Provide the [X, Y] coordinate of the cell's center where the given text is located.  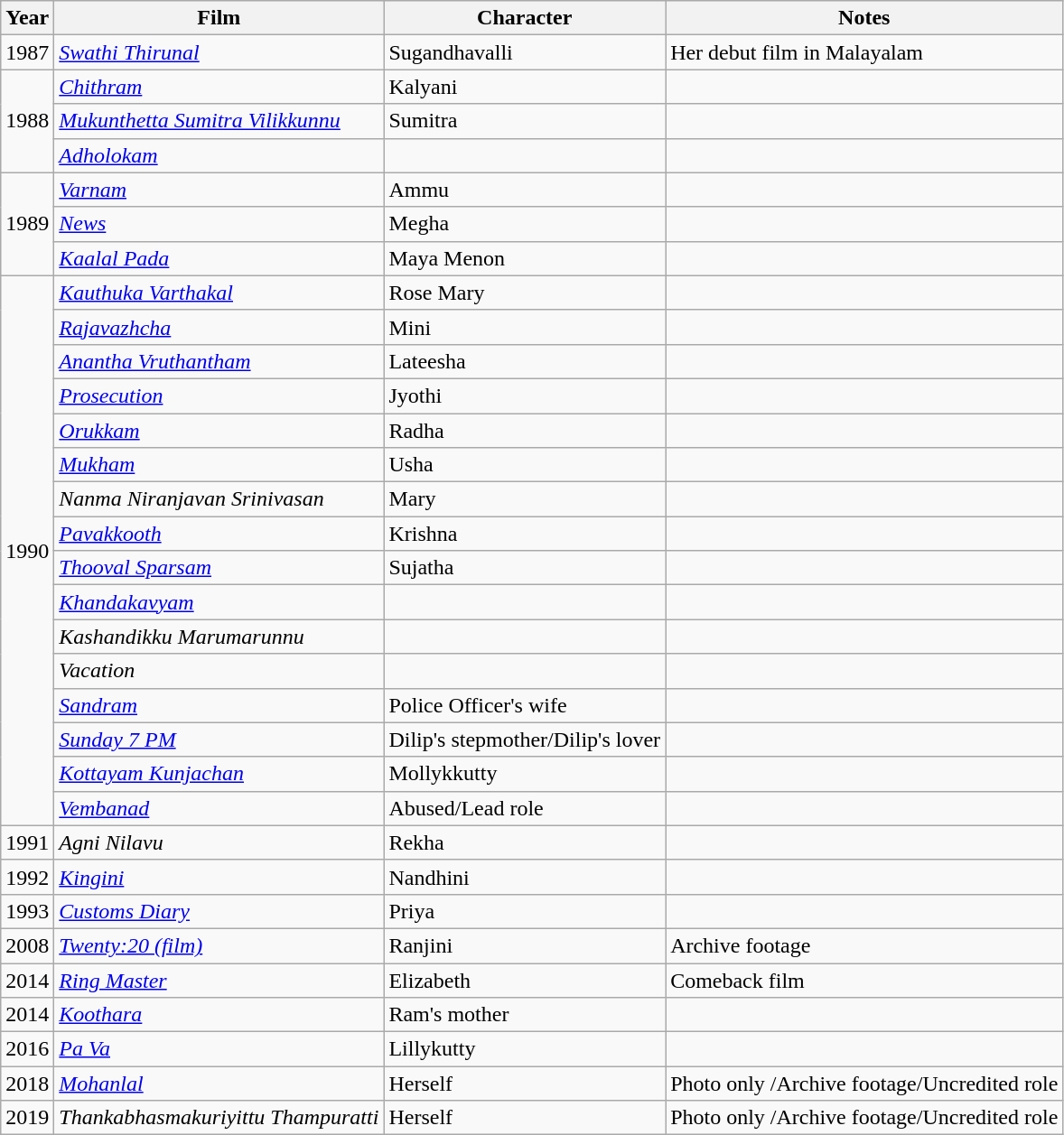
Rekha [525, 842]
Jyothi [525, 395]
Year [27, 18]
2008 [27, 945]
Kingini [219, 877]
Dilip's stepmother/Dilip's lover [525, 740]
Lillykutty [525, 1049]
Mary [525, 499]
Sandram [219, 705]
Ring Master [219, 980]
Nandhini [525, 877]
1992 [27, 877]
Film [219, 18]
1988 [27, 121]
Notes [864, 18]
Kalyani [525, 87]
Krishna [525, 534]
Prosecution [219, 395]
Vembanad [219, 808]
1993 [27, 911]
Rajavazhcha [219, 327]
Koothara [219, 1015]
Radha [525, 431]
Sujatha [525, 568]
1987 [27, 52]
Usha [525, 465]
Mini [525, 327]
Priya [525, 911]
Sugandhavalli [525, 52]
Khandakavyam [219, 602]
Vacation [219, 671]
1991 [27, 842]
Orukkam [219, 431]
Mollykkutty [525, 774]
Adholokam [219, 155]
Kottayam Kunjachan [219, 774]
Anantha Vruthantham [219, 361]
Ram's mother [525, 1015]
Swathi Thirunal [219, 52]
Abused/Lead role [525, 808]
Sunday 7 PM [219, 740]
News [219, 224]
2019 [27, 1118]
Nanma Niranjavan Srinivasan [219, 499]
Thooval Sparsam [219, 568]
1990 [27, 551]
Her debut film in Malayalam [864, 52]
Mukham [219, 465]
Customs Diary [219, 911]
Mohanlal [219, 1084]
Ammu [525, 190]
Kauthuka Varthakal [219, 293]
Thankabhasmakuriyittu Thampuratti [219, 1118]
Sumitra [525, 121]
Character [525, 18]
Megha [525, 224]
Rose Mary [525, 293]
Comeback film [864, 980]
Kashandikku Marumarunnu [219, 637]
Pavakkooth [219, 534]
Mukunthetta Sumitra Vilikkunnu [219, 121]
Elizabeth [525, 980]
Chithram [219, 87]
Pa Va [219, 1049]
1989 [27, 224]
Kaalal Pada [219, 258]
Lateesha [525, 361]
Twenty:20 (film) [219, 945]
Police Officer's wife [525, 705]
2018 [27, 1084]
2016 [27, 1049]
Agni Nilavu [219, 842]
Archive footage [864, 945]
Ranjini [525, 945]
Varnam [219, 190]
Maya Menon [525, 258]
